Determine the (x, y) coordinate at the center of the cell enclosing the given text.  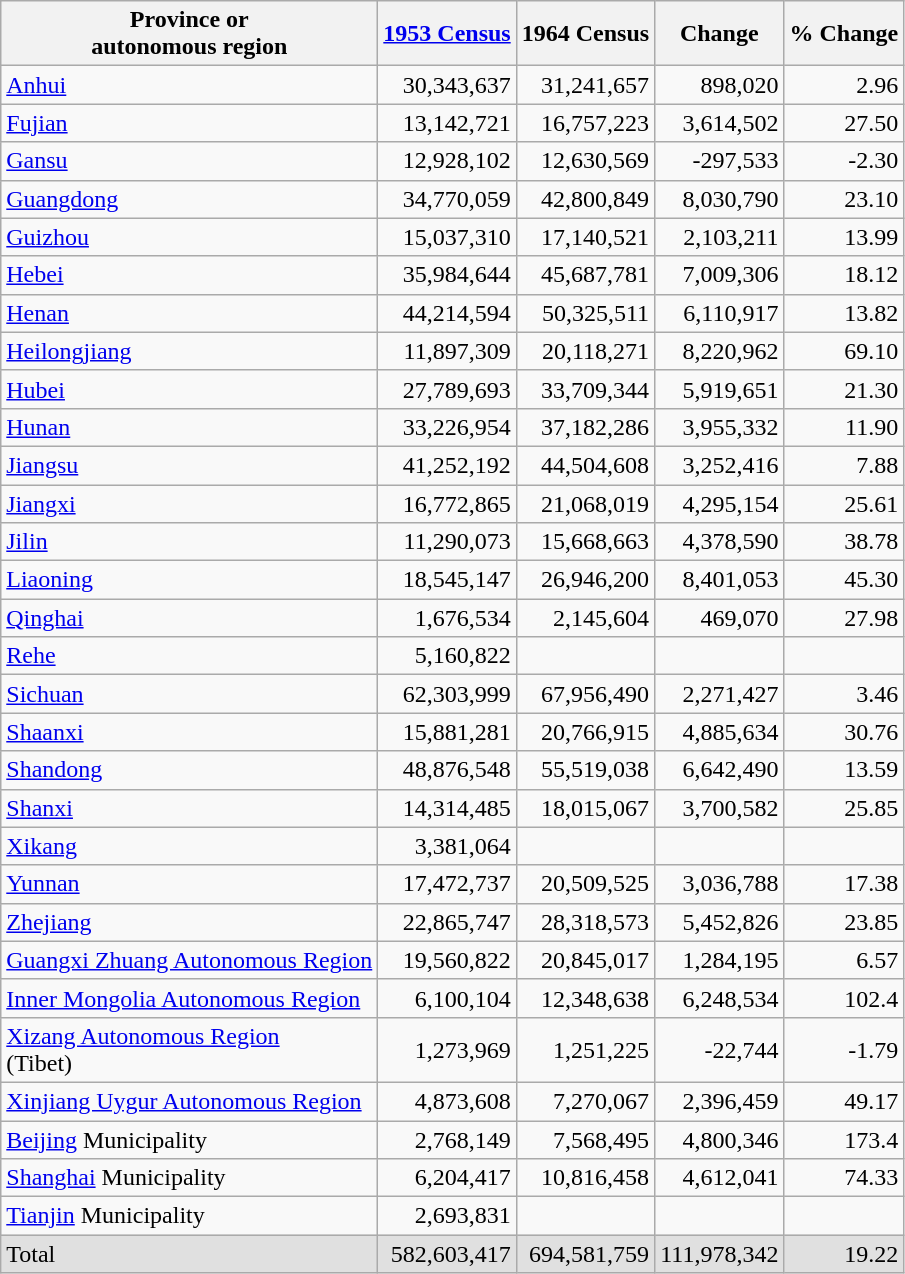
Province orautonomous region (190, 34)
7,009,306 (720, 275)
6,110,917 (720, 313)
Anhui (190, 85)
Zhejiang (190, 922)
7.88 (844, 465)
27.50 (844, 123)
18,545,147 (447, 580)
582,603,417 (447, 1254)
Heilongjiang (190, 351)
44,214,594 (447, 313)
-2.30 (844, 161)
102.4 (844, 998)
Beijing Municipality (190, 1139)
Guangxi Zhuang Autonomous Region (190, 960)
49.17 (844, 1101)
62,303,999 (447, 694)
25.85 (844, 808)
6,248,534 (720, 998)
27,789,693 (447, 389)
2,693,831 (447, 1216)
6,642,490 (720, 770)
4,885,634 (720, 732)
Change (720, 34)
Tianjin Municipality (190, 1216)
469,070 (720, 618)
19.22 (844, 1254)
13.99 (844, 237)
4,873,608 (447, 1101)
20,845,017 (585, 960)
10,816,458 (585, 1178)
33,709,344 (585, 389)
2,271,427 (720, 694)
Rehe (190, 656)
45,687,781 (585, 275)
Shandong (190, 770)
12,348,638 (585, 998)
3,614,502 (720, 123)
48,876,548 (447, 770)
11,897,309 (447, 351)
19,560,822 (447, 960)
23.10 (844, 199)
3,036,788 (720, 884)
42,800,849 (585, 199)
5,919,651 (720, 389)
Henan (190, 313)
5,452,826 (720, 922)
6,100,104 (447, 998)
Qinghai (190, 618)
27.98 (844, 618)
20,118,271 (585, 351)
38.78 (844, 542)
Xikang (190, 846)
15,881,281 (447, 732)
6,204,417 (447, 1178)
1953 Census (447, 34)
4,295,154 (720, 503)
Fujian (190, 123)
69.10 (844, 351)
Xizang Autonomous Region(Tibet) (190, 1050)
2,103,211 (720, 237)
898,020 (720, 85)
3,955,332 (720, 427)
74.33 (844, 1178)
55,519,038 (585, 770)
11.90 (844, 427)
28,318,573 (585, 922)
25.61 (844, 503)
7,270,067 (585, 1101)
1,284,195 (720, 960)
2,145,604 (585, 618)
111,978,342 (720, 1254)
50,325,511 (585, 313)
23.85 (844, 922)
3,700,582 (720, 808)
6.57 (844, 960)
Inner Mongolia Autonomous Region (190, 998)
14,314,485 (447, 808)
4,612,041 (720, 1178)
37,182,286 (585, 427)
20,509,525 (585, 884)
Guizhou (190, 237)
Jiangsu (190, 465)
2,768,149 (447, 1139)
Shanxi (190, 808)
1,273,969 (447, 1050)
13.82 (844, 313)
2.96 (844, 85)
12,928,102 (447, 161)
-22,744 (720, 1050)
21.30 (844, 389)
3,252,416 (720, 465)
45.30 (844, 580)
3.46 (844, 694)
Yunnan (190, 884)
22,865,747 (447, 922)
16,757,223 (585, 123)
17,472,737 (447, 884)
Sichuan (190, 694)
30,343,637 (447, 85)
Hubei (190, 389)
173.4 (844, 1139)
Shaanxi (190, 732)
17,140,521 (585, 237)
30.76 (844, 732)
41,252,192 (447, 465)
12,630,569 (585, 161)
-297,533 (720, 161)
Guangdong (190, 199)
15,037,310 (447, 237)
26,946,200 (585, 580)
11,290,073 (447, 542)
34,770,059 (447, 199)
16,772,865 (447, 503)
17.38 (844, 884)
Hunan (190, 427)
8,030,790 (720, 199)
5,160,822 (447, 656)
4,378,590 (720, 542)
Total (190, 1254)
1964 Census (585, 34)
Jilin (190, 542)
67,956,490 (585, 694)
33,226,954 (447, 427)
Gansu (190, 161)
7,568,495 (585, 1139)
Liaoning (190, 580)
2,396,459 (720, 1101)
18.12 (844, 275)
Hebei (190, 275)
13,142,721 (447, 123)
Jiangxi (190, 503)
35,984,644 (447, 275)
13.59 (844, 770)
3,381,064 (447, 846)
44,504,608 (585, 465)
1,251,225 (585, 1050)
1,676,534 (447, 618)
-1.79 (844, 1050)
8,220,962 (720, 351)
8,401,053 (720, 580)
18,015,067 (585, 808)
20,766,915 (585, 732)
694,581,759 (585, 1254)
% Change (844, 34)
21,068,019 (585, 503)
4,800,346 (720, 1139)
Xinjiang Uygur Autonomous Region (190, 1101)
15,668,663 (585, 542)
Shanghai Municipality (190, 1178)
31,241,657 (585, 85)
